Return [x, y] of the center of cell containing provided text 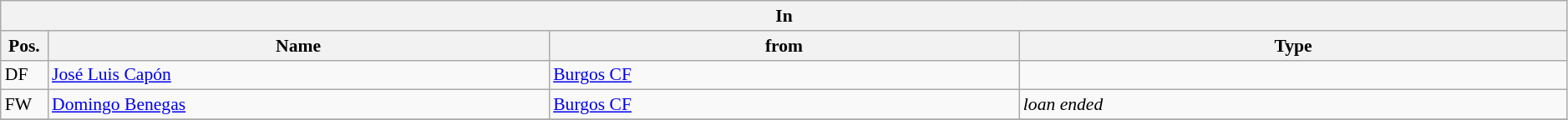
Pos. [24, 46]
from [784, 46]
In [784, 16]
Name [298, 46]
FW [24, 105]
DF [24, 75]
Type [1293, 46]
José Luis Capón [298, 75]
Domingo Benegas [298, 105]
loan ended [1293, 105]
